From the cell containing the given text, extract its center point as [X, Y] coordinate. 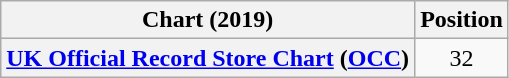
UK Official Record Store Chart (OCC) [208, 58]
Chart (2019) [208, 20]
32 [462, 58]
Position [462, 20]
